Pinpoint the cell where the given text exists, returning its [X, Y] midpoint coordinate. 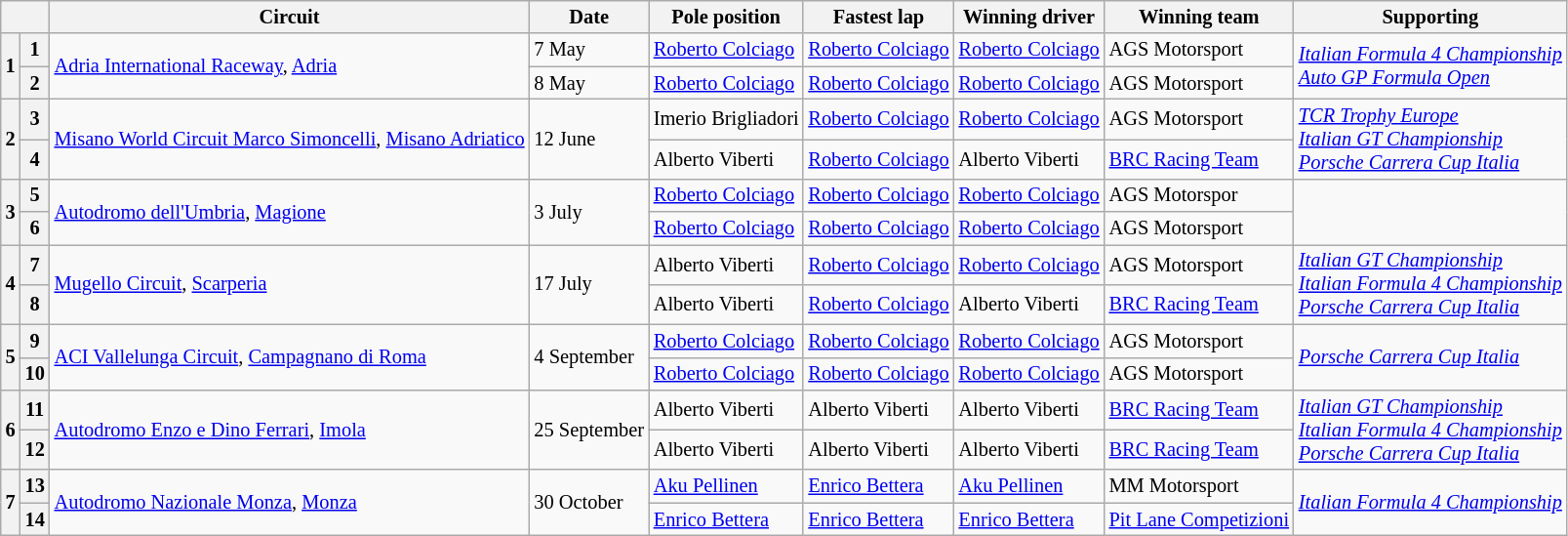
Italian Formula 4 ChampionshipAuto GP Formula Open [1430, 66]
Porsche Carrera Cup Italia [1430, 357]
12 [35, 449]
3 July [589, 211]
TCR Trophy Europe Italian GT Championship Porsche Carrera Cup Italia [1430, 139]
Winning team [1199, 17]
Autodromo dell'Umbria, Magione [290, 211]
Supporting [1430, 17]
12 June [589, 139]
Imerio Brigliadori [726, 119]
8 [35, 305]
4 September [589, 357]
25 September [589, 430]
9 [35, 341]
Winning driver [1029, 17]
Pit Lane Competizioni [1199, 519]
Date [589, 17]
7 May [589, 50]
14 [35, 519]
Pole position [726, 17]
MM Motorsport [1199, 486]
8 May [589, 83]
ACI Vallelunga Circuit, Campagnano di Roma [290, 357]
Misano World Circuit Marco Simoncelli, Misano Adriatico [290, 139]
13 [35, 486]
11 [35, 410]
30 October [589, 502]
Mugello Circuit, Scarperia [290, 284]
AGS Motorspor [1199, 195]
Autodromo Enzo e Dino Ferrari, Imola [290, 430]
10 [35, 374]
Circuit [290, 17]
Italian Formula 4 Championship [1430, 502]
Adria International Raceway, Adria [290, 66]
17 July [589, 284]
Fastest lap [878, 17]
Autodromo Nazionale Monza, Monza [290, 502]
